Extract the [X, Y] coordinate from the center of the cell holding the provided text.  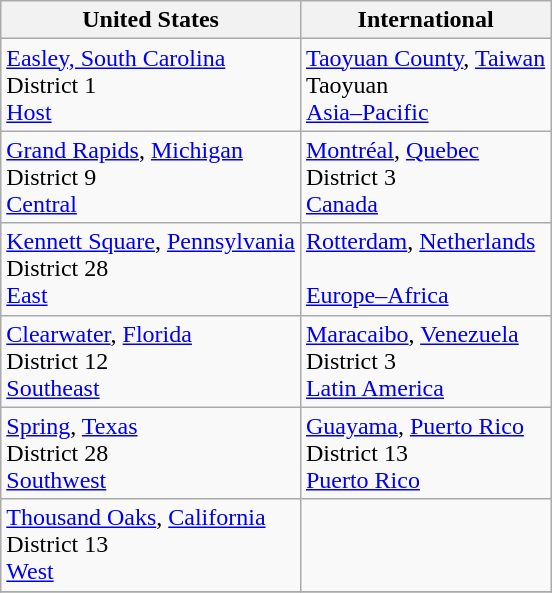
United States [151, 20]
Rotterdam, NetherlandsEurope–Africa [425, 269]
Spring, TexasDistrict 28Southwest [151, 453]
Taoyuan County, TaiwanTaoyuanAsia–Pacific [425, 85]
Montréal, QuebecDistrict 3Canada [425, 177]
International [425, 20]
Guayama, Puerto RicoDistrict 13Puerto Rico [425, 453]
Grand Rapids, MichiganDistrict 9Central [151, 177]
Kennett Square, PennsylvaniaDistrict 28East [151, 269]
Easley, South CarolinaDistrict 1Host [151, 85]
Maracaibo, VenezuelaDistrict 3Latin America [425, 361]
Thousand Oaks, CaliforniaDistrict 13West [151, 545]
Clearwater, FloridaDistrict 12Southeast [151, 361]
